Return the [x, y] coordinate for the center point of the cell that contains the specified text.  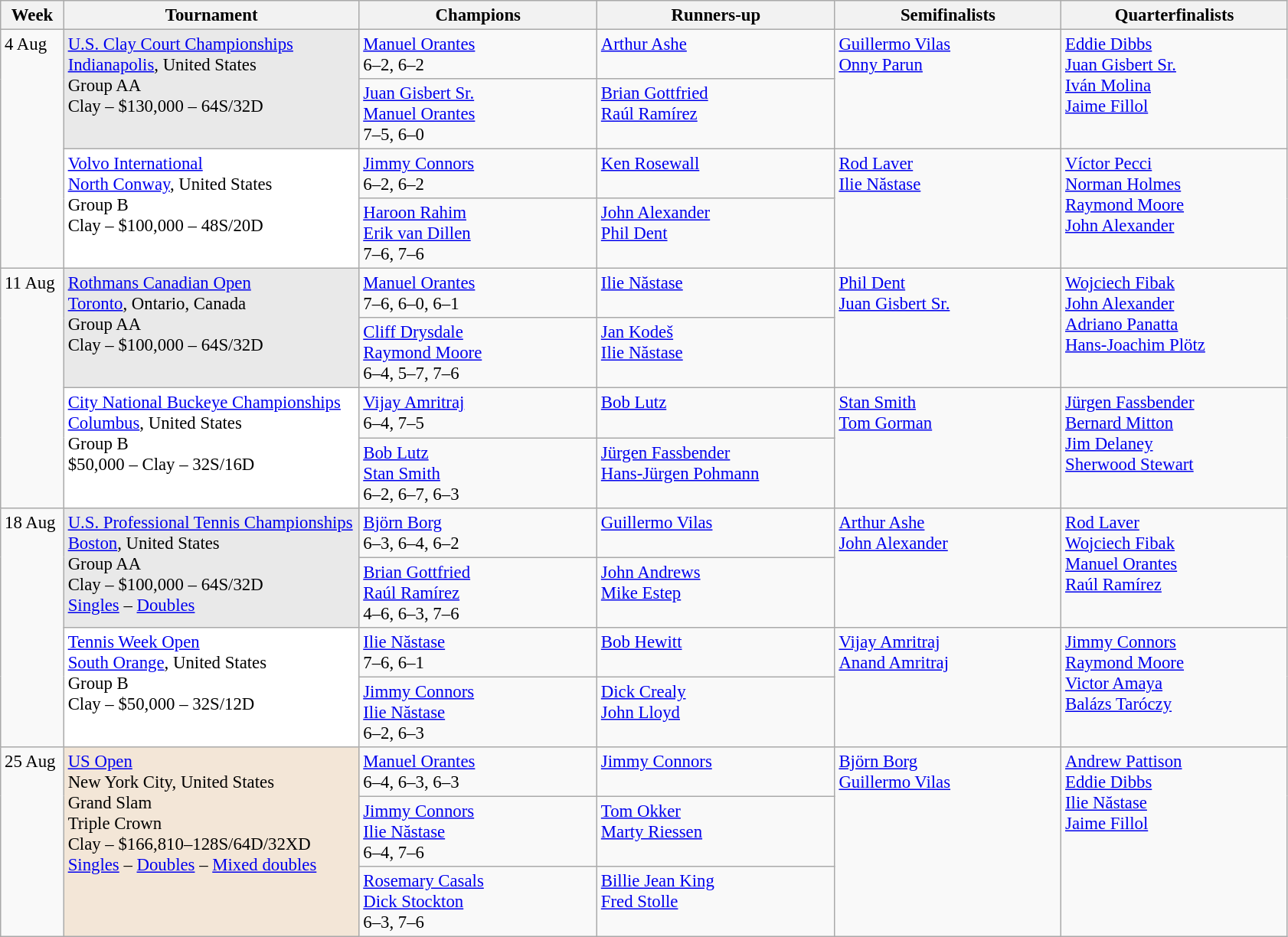
Jimmy Connors Ilie Năstase 6–4, 7–6 [478, 831]
Volvo International North Conway, United States Group B Clay – $100,000 – 48S/20D [211, 209]
Billie Jean King Fred Stolle [717, 902]
Haroon Rahim Erik van Dillen 7–6, 7–6 [478, 233]
Bob Hewitt [717, 652]
Tournament [211, 15]
U.S. Clay Court Championships Indianapolis, United States Group AA Clay – $130,000 – 64S/32D [211, 90]
Guillermo Vilas [717, 533]
Stan Smith Tom Gorman [948, 448]
U.S. Professional Tennis Championships Boston, United States Group AA Clay – $100,000 – 64S/32D Singles – Doubles [211, 567]
Week [32, 15]
Víctor Pecci Norman Holmes Raymond Moore John Alexander [1175, 209]
Dick Crealy John Lloyd [717, 712]
Manuel Orantes 6–2, 6–2 [478, 55]
Cliff Drysdale Raymond Moore 6–4, 5–7, 7–6 [478, 354]
Andrew Pattison Eddie Dibbs Ilie Năstase Jaime Fillol [1175, 842]
Runners-up [717, 15]
Juan Gisbert Sr. Manuel Orantes 7–5, 6–0 [478, 114]
Rod Laver Wojciech Fibak Manuel Orantes Raúl Ramírez [1175, 567]
Björn Borg Guillermo Vilas [948, 842]
John Andrews Mike Estep [717, 593]
Champions [478, 15]
Manuel Orantes 7–6, 6–0, 6–1 [478, 294]
Jürgen Fassbender Bernard Mitton Jim Delaney Sherwood Stewart [1175, 448]
Jimmy Connors Raymond Moore Victor Amaya Balázs Taróczy [1175, 687]
Eddie Dibbs Juan Gisbert Sr. Iván Molina Jaime Fillol [1175, 90]
Björn Borg 6–3, 6–4, 6–2 [478, 533]
Vijay Amritraj 6–4, 7–5 [478, 413]
Arthur Ashe John Alexander [948, 567]
Rosemary Casals Dick Stockton 6–3, 7–6 [478, 902]
Phil Dent Juan Gisbert Sr. [948, 328]
Brian Gottfried Raúl Ramírez 4–6, 6–3, 7–6 [478, 593]
John Alexander Phil Dent [717, 233]
Guillermo Vilas Onny Parun [948, 90]
Wojciech Fibak John Alexander Adriano Panatta Hans-Joachim Plötz [1175, 328]
Jimmy Connors Ilie Năstase 6–2, 6–3 [478, 712]
Jimmy Connors 6–2, 6–2 [478, 175]
Jimmy Connors [717, 772]
Tennis Week Open South Orange, United States Group B Clay – $50,000 – 32S/12D [211, 687]
City National Buckeye Championships Columbus, United States Group B $50,000 – Clay – 32S/16D [211, 448]
25 Aug [32, 842]
Arthur Ashe [717, 55]
Jan Kodeš Ilie Năstase [717, 354]
US Open New York City, United States Grand Slam Triple Crown Clay – $166,810–128S/64D/32XD Singles – Doubles – Mixed doubles [211, 842]
Quarterfinalists [1175, 15]
Rothmans Canadian Open Toronto, Ontario, Canada Group AA Clay – $100,000 – 64S/32D [211, 328]
Manuel Orantes 6–4, 6–3, 6–3 [478, 772]
18 Aug [32, 627]
Brian Gottfried Raúl Ramírez [717, 114]
Bob Lutz Stan Smith 6–2, 6–7, 6–3 [478, 473]
11 Aug [32, 388]
Vijay Amritraj Anand Amritraj [948, 687]
Ilie Năstase 7–6, 6–1 [478, 652]
Semifinalists [948, 15]
Bob Lutz [717, 413]
Rod Laver Ilie Năstase [948, 209]
4 Aug [32, 149]
Ilie Năstase [717, 294]
Ken Rosewall [717, 175]
Jürgen Fassbender Hans-Jürgen Pohmann [717, 473]
Tom Okker Marty Riessen [717, 831]
